For the text-containing cell, return its midpoint in [X, Y] coordinate format. 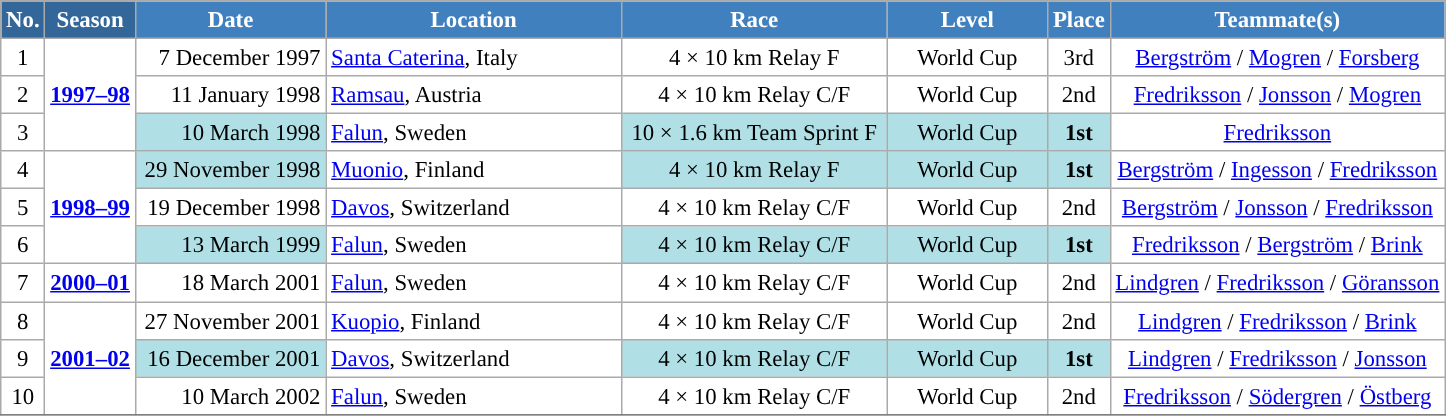
7 December 1997 [230, 58]
Ramsau, Austria [474, 95]
Bergström / Ingesson / Fredriksson [1278, 170]
13 March 1999 [230, 245]
2000–01 [90, 283]
Season [90, 20]
29 November 1998 [230, 170]
10 × 1.6 km Team Sprint F [754, 133]
2 [23, 95]
Santa Caterina, Italy [474, 58]
19 December 1998 [230, 208]
Race [754, 20]
8 [23, 321]
Date [230, 20]
10 March 1998 [230, 133]
Fredriksson / Bergström / Brink [1278, 245]
11 January 1998 [230, 95]
Fredriksson / Jonsson / Mogren [1278, 95]
3 [23, 133]
Fredriksson / Södergren / Östberg [1278, 396]
6 [23, 245]
Bergström / Jonsson / Fredriksson [1278, 208]
Fredriksson [1278, 133]
Teammate(s) [1278, 20]
Level [968, 20]
Bergström / Mogren / Forsberg [1278, 58]
Lindgren / Fredriksson / Brink [1278, 321]
7 [23, 283]
18 March 2001 [230, 283]
10 [23, 396]
3rd [1079, 58]
4 [23, 170]
Place [1079, 20]
1997–98 [90, 96]
16 December 2001 [230, 358]
Location [474, 20]
27 November 2001 [230, 321]
1998–99 [90, 208]
2001–02 [90, 358]
9 [23, 358]
Kuopio, Finland [474, 321]
5 [23, 208]
Muonio, Finland [474, 170]
Lindgren / Fredriksson / Göransson [1278, 283]
10 March 2002 [230, 396]
Lindgren / Fredriksson / Jonsson [1278, 358]
1 [23, 58]
No. [23, 20]
